Provide the (x, y) coordinate of the cell's center where the given text is located.  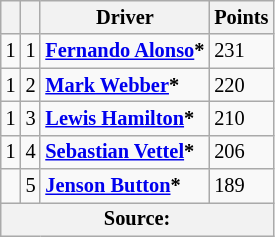
189 (241, 186)
Lewis Hamilton* (124, 118)
Points (241, 17)
Driver (124, 17)
4 (31, 152)
210 (241, 118)
231 (241, 51)
3 (31, 118)
206 (241, 152)
Mark Webber* (124, 85)
Sebastian Vettel* (124, 152)
Fernando Alonso* (124, 51)
5 (31, 186)
220 (241, 85)
Source: (138, 219)
Jenson Button* (124, 186)
2 (31, 85)
